Scan for the cell matching the given text and deliver its (X, Y) coordinate at center. 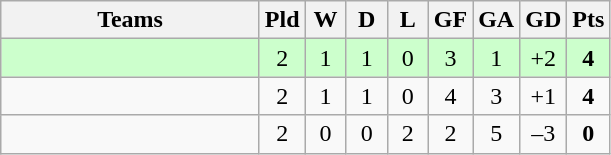
GA (496, 20)
–3 (544, 134)
5 (496, 134)
D (366, 20)
Pld (282, 20)
Pts (588, 20)
Teams (130, 20)
+1 (544, 96)
+2 (544, 58)
GF (450, 20)
W (326, 20)
L (408, 20)
GD (544, 20)
